Detect which cell encompasses the target text, then output its [x, y] center coordinate. 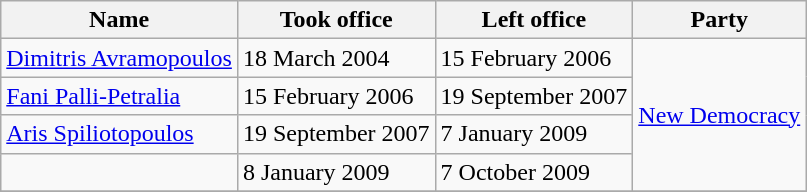
Fani Palli-Petralia [120, 96]
7 October 2009 [534, 172]
Name [120, 20]
Dimitris Avramopoulos [120, 58]
18 March 2004 [336, 58]
8 January 2009 [336, 172]
Party [720, 20]
Took office [336, 20]
7 January 2009 [534, 134]
Left office [534, 20]
Aris Spiliotopoulos [120, 134]
New Democracy [720, 115]
